For the text-containing cell, return its midpoint in (X, Y) coordinate format. 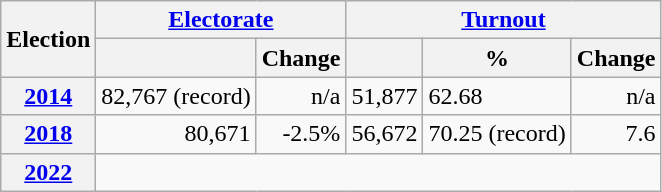
Electorate (221, 20)
% (497, 58)
70.25 (record) (497, 134)
-2.5% (301, 134)
7.6 (616, 134)
82,767 (record) (176, 96)
2014 (48, 96)
51,877 (384, 96)
2022 (48, 172)
56,672 (384, 134)
62.68 (497, 96)
Turnout (504, 20)
Election (48, 39)
80,671 (176, 134)
2018 (48, 134)
